Provide the (x, y) coordinate of the cell's center where the given text is located.  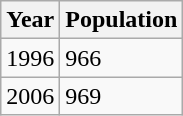
966 (122, 58)
1996 (30, 58)
969 (122, 96)
2006 (30, 96)
Year (30, 20)
Population (122, 20)
